Identify which cell holds the provided text, then report its [X, Y] central coordinate. 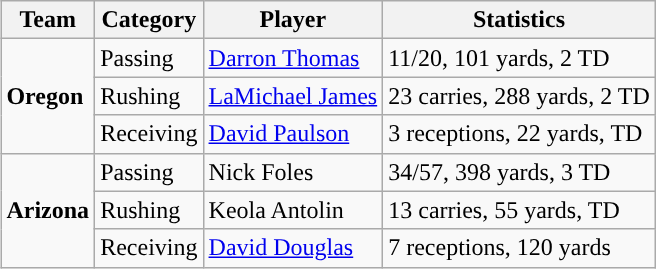
Darron Thomas [293, 58]
3 receptions, 22 yards, TD [520, 134]
11/20, 101 yards, 2 TD [520, 58]
7 receptions, 120 yards [520, 248]
Oregon [48, 96]
David Douglas [293, 248]
Statistics [520, 20]
Nick Foles [293, 172]
Team [48, 20]
23 carries, 288 yards, 2 TD [520, 96]
LaMichael James [293, 96]
34/57, 398 yards, 3 TD [520, 172]
13 carries, 55 yards, TD [520, 210]
Category [149, 20]
Keola Antolin [293, 210]
Player [293, 20]
David Paulson [293, 134]
Arizona [48, 210]
